Search for the cell housing the specified text and yield its (X, Y) center coordinate. 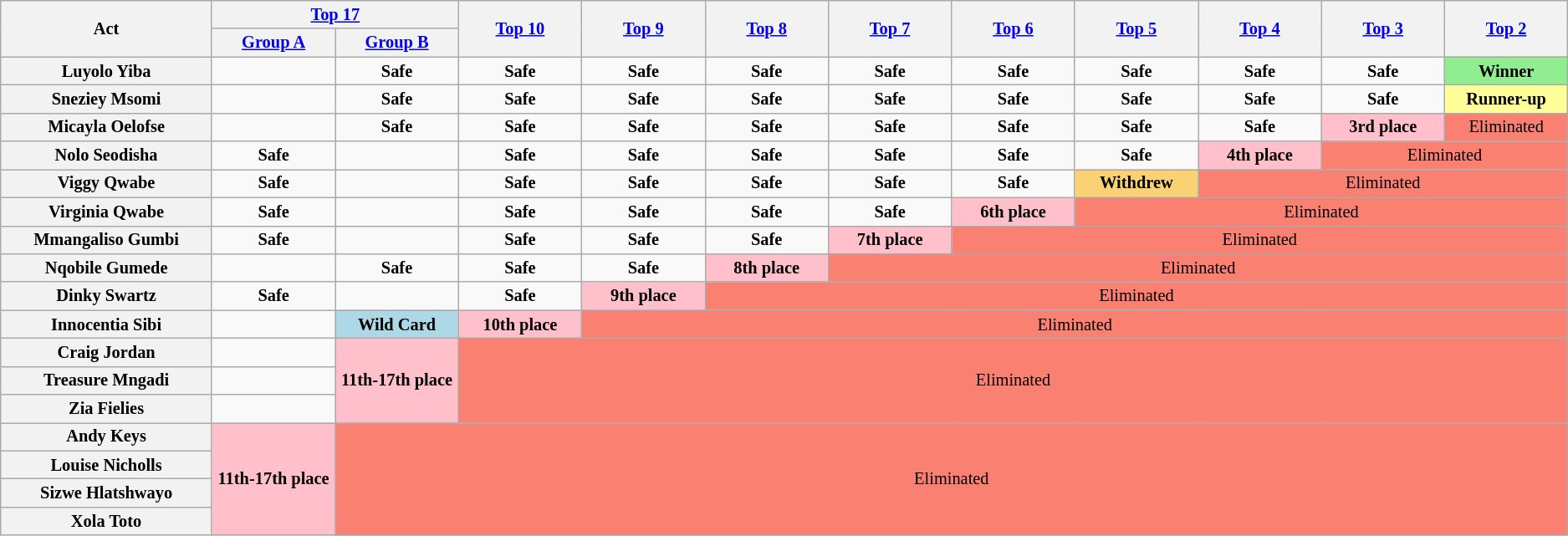
Andy Keys (107, 436)
Zia Fielies (107, 409)
Sneziey Msomi (107, 99)
9th place (644, 296)
Treasure Mngadi (107, 380)
Top 7 (890, 28)
Withdrew (1136, 183)
Micayla Oelofse (107, 127)
Sizwe Hlatshwayo (107, 493)
Top 8 (766, 28)
Group A (273, 43)
Group B (396, 43)
Nqobile Gumede (107, 268)
Craig Jordan (107, 352)
10th place (520, 324)
Innocentia Sibi (107, 324)
8th place (766, 268)
Top 5 (1136, 28)
Louise Nicholls (107, 465)
Xola Toto (107, 521)
Virginia Qwabe (107, 212)
6th place (1014, 212)
7th place (890, 240)
Luyolo Yiba (107, 71)
4th place (1259, 156)
Winner (1505, 71)
Mmangaliso Gumbi (107, 240)
Top 4 (1259, 28)
Top 3 (1383, 28)
3rd place (1383, 127)
Top 9 (644, 28)
Act (107, 28)
Viggy Qwabe (107, 183)
Top 6 (1014, 28)
Top 10 (520, 28)
Wild Card (396, 324)
Nolo Seodisha (107, 156)
Top 2 (1505, 28)
Top 17 (335, 14)
Dinky Swartz (107, 296)
Runner-up (1505, 99)
